Return the [x, y] coordinate for the center point of the cell that contains the specified text.  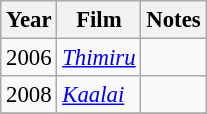
Film [99, 20]
Year [29, 20]
Thimiru [99, 58]
2006 [29, 58]
Notes [174, 20]
2008 [29, 95]
Kaalai [99, 95]
